Pinpoint the cell where the given text exists, returning its (x, y) midpoint coordinate. 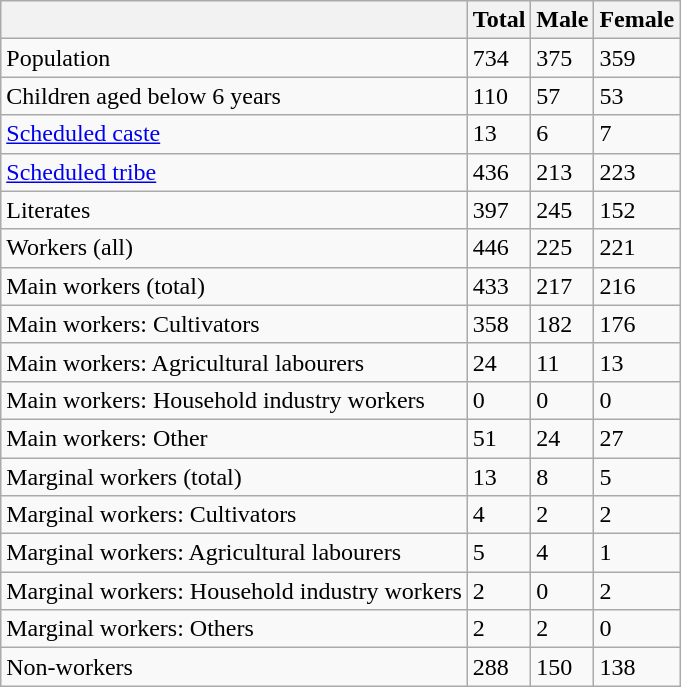
Main workers: Agricultural labourers (234, 362)
446 (499, 248)
Non-workers (234, 667)
7 (637, 134)
Scheduled tribe (234, 172)
138 (637, 667)
Scheduled caste (234, 134)
110 (499, 96)
734 (499, 58)
375 (562, 58)
152 (637, 210)
Workers (all) (234, 248)
433 (499, 286)
182 (562, 324)
Population (234, 58)
Main workers: Cultivators (234, 324)
Children aged below 6 years (234, 96)
Marginal workers: Cultivators (234, 515)
397 (499, 210)
Total (499, 20)
217 (562, 286)
51 (499, 438)
57 (562, 96)
288 (499, 667)
Main workers (total) (234, 286)
150 (562, 667)
8 (562, 477)
Marginal workers: Others (234, 629)
Marginal workers: Household industry workers (234, 591)
27 (637, 438)
216 (637, 286)
358 (499, 324)
1 (637, 553)
Marginal workers: Agricultural labourers (234, 553)
176 (637, 324)
Male (562, 20)
Main workers: Other (234, 438)
225 (562, 248)
Marginal workers (total) (234, 477)
Literates (234, 210)
6 (562, 134)
223 (637, 172)
245 (562, 210)
11 (562, 362)
Main workers: Household industry workers (234, 400)
Female (637, 20)
436 (499, 172)
213 (562, 172)
53 (637, 96)
221 (637, 248)
359 (637, 58)
